From the cell containing the given text, extract its center point as [X, Y] coordinate. 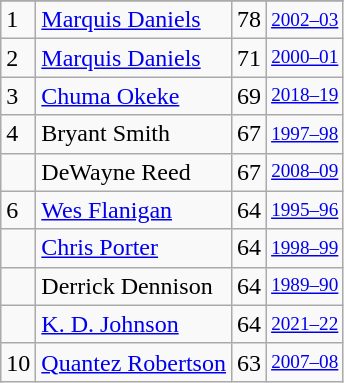
DeWayne Reed [134, 172]
Chuma Okeke [134, 96]
63 [248, 362]
Derrick Dennison [134, 286]
2021–22 [305, 324]
6 [18, 210]
71 [248, 58]
Chris Porter [134, 248]
1995–96 [305, 210]
2 [18, 58]
Wes Flanigan [134, 210]
Bryant Smith [134, 134]
10 [18, 362]
3 [18, 96]
1 [18, 20]
K. D. Johnson [134, 324]
2000–01 [305, 58]
Quantez Robertson [134, 362]
1998–99 [305, 248]
2007–08 [305, 362]
78 [248, 20]
2008–09 [305, 172]
1989–90 [305, 286]
1997–98 [305, 134]
4 [18, 134]
2018–19 [305, 96]
2002–03 [305, 20]
69 [248, 96]
